Return (X, Y) of the center of cell containing provided text 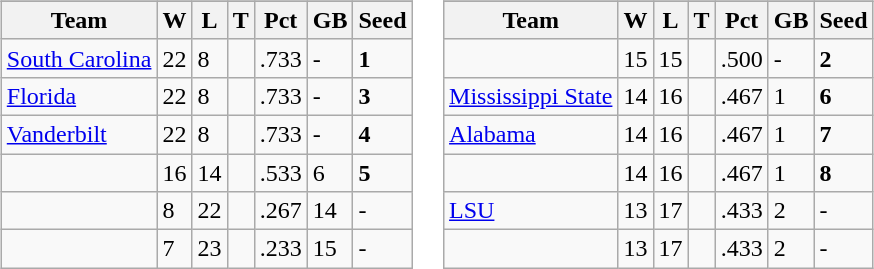
.267 (280, 211)
Alabama (531, 134)
.500 (742, 58)
.533 (280, 173)
3 (382, 96)
23 (210, 249)
5 (382, 173)
Vanderbilt (79, 134)
South Carolina (79, 58)
Florida (79, 96)
Mississippi State (531, 96)
4 (382, 134)
.233 (280, 249)
LSU (531, 211)
